For the text-containing cell, return its midpoint in [x, y] coordinate format. 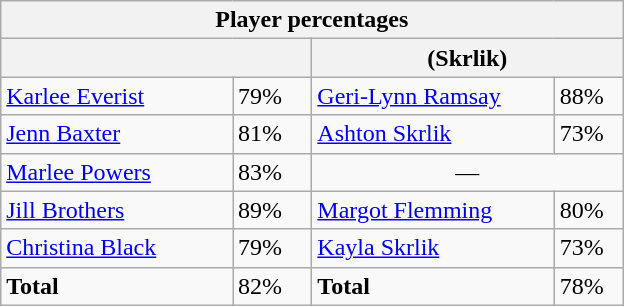
Margot Flemming [433, 210]
Player percentages [312, 20]
Christina Black [117, 248]
82% [272, 286]
Kayla Skrlik [433, 248]
Ashton Skrlik [433, 134]
78% [588, 286]
83% [272, 172]
89% [272, 210]
Geri-Lynn Ramsay [433, 96]
81% [272, 134]
(Skrlik) [468, 58]
80% [588, 210]
Jill Brothers [117, 210]
Karlee Everist [117, 96]
— [468, 172]
88% [588, 96]
Jenn Baxter [117, 134]
Marlee Powers [117, 172]
